Detect which cell encompasses the target text, then output its (X, Y) center coordinate. 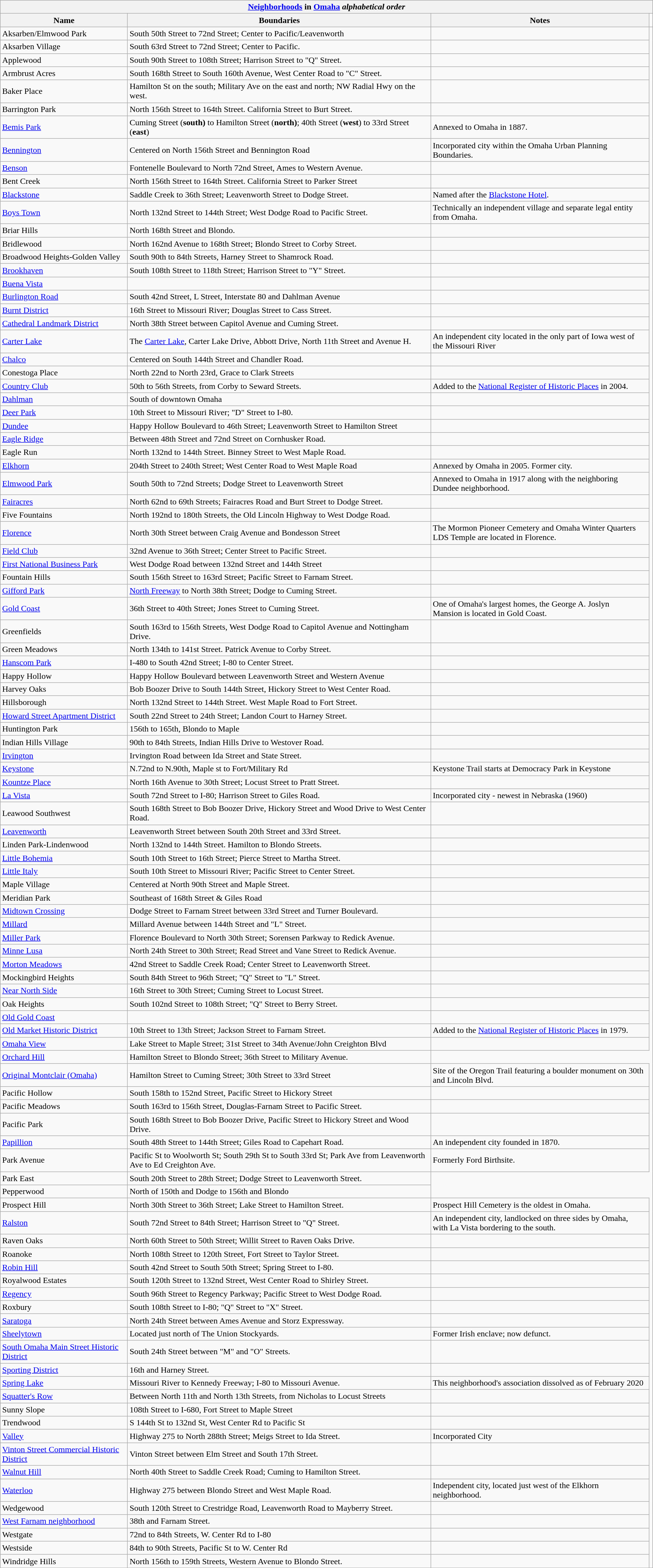
Happy Hollow Boulevard to 46th Street; Leavenworth Street to Hamilton Street (279, 426)
Conestoga Place (64, 373)
Pacific Hollow (64, 1093)
Maple Village (64, 884)
Original Montclair (Omaha) (64, 1075)
This neighborhood's association dissolved as of February 2020 (540, 1383)
Incorporated City (540, 1436)
Prospect Hill (64, 1205)
Annexed to Omaha in 1917 along with the neighboringDundee neighborhood. (540, 483)
Elmwood Park (64, 483)
South 120th Street to 132nd Street, West Center Road to Shirley Street. (279, 1281)
Ralston (64, 1223)
Applewood (64, 60)
Leawood Southwest (64, 813)
Lake Street to Maple Street; 31st Street to 34th Avenue/John Creighton Blvd (279, 1044)
Gold Coast (64, 608)
Regency (64, 1294)
South 72nd Street to 84th Street; Harrison Street to "Q" Street. (279, 1223)
Benson (64, 168)
Eagle Ridge (64, 439)
North 156th Street to 164th Street. California Street to Parker Street (279, 181)
South 108th Street to 118th Street; Harrison Street to "Y" Street. (279, 270)
South 50th Street to 72nd Street; Center to Pacific/Leavenworth (279, 33)
South 24th Street between "M" and "O" Streets. (279, 1351)
Highway 275 between Blondo Street and West Maple Road. (279, 1490)
Located just north of The Union Stockyards. (279, 1334)
North 134th to 141st Street. Patrick Avenue to Corby Street. (279, 649)
Florence (64, 533)
Green Meadows (64, 649)
South 50th to 72nd Streets; Dodge Street to Leavenworth Street (279, 483)
Dahlman (64, 399)
Spring Lake (64, 1383)
Kountze Place (64, 782)
North 24th Street to 30th Street; Read Street and Vane Street to Redick Avenue. (279, 951)
North 38th Street between Capitol Avenue and Cuming Street. (279, 323)
Boundaries (279, 20)
South 20th Street to 28th Street; Dodge Street to Leavenworth Street. (279, 1178)
North 162nd Avenue to 168th Street; Blondo Street to Corby Street. (279, 244)
Westside (64, 1548)
Fountain Hills (64, 577)
Annexed by Omaha in 2005. Former city. (540, 466)
Westgate (64, 1535)
Park East (64, 1178)
Fairacres (64, 502)
Formerly Ford Birthsite. (540, 1160)
South 102nd Street to 108th Street; "Q" Street to Berry Street. (279, 1004)
South 72nd Street to I-80; Harrison Street to Giles Road. (279, 795)
South 84th Street to 96th Street; "Q" Street to "L" Street. (279, 977)
Eagle Run (64, 452)
The Carter Lake, Carter Lake Drive, Abbott Drive, North 11th Street and Avenue H. (279, 341)
Fontenelle Boulevard to North 72nd Street, Ames to Western Avenue. (279, 168)
Site of the Oregon Trail featuring a boulder monument on 30th and Lincoln Blvd. (540, 1075)
Between North 11th and North 13th Streets, from Nicholas to Locust Streets (279, 1396)
Centered on South 144th Street and Chandler Road. (279, 359)
Leavenworth (64, 831)
38th and Farnam Street. (279, 1521)
Added to the National Register of Historic Places in 1979. (540, 1030)
Irvington Road between Ida Street and State Street. (279, 756)
Bemis Park (64, 127)
Centered on North 156th Street and Bennington Road (279, 150)
North 16th Avenue to 30th Street; Locust Street to Pratt Street. (279, 782)
10th Street to Missouri River; "D" Street to I-80. (279, 412)
Minne Lusa (64, 951)
Roanoke (64, 1254)
Pepperwood (64, 1192)
Keystone Trail starts at Democracy Park in Keystone (540, 769)
One of Omaha's largest homes, the George A. JoslynMansion is located in Gold Coast. (540, 608)
Oak Heights (64, 1004)
36th Street to 40th Street; Jones Street to Cuming Street. (279, 608)
North 156th Street to 164th Street. California Street to Burt Street. (279, 109)
Bridlewood (64, 244)
Bob Boozer Drive to South 144th Street, Hickory Street to West Center Road. (279, 689)
Walnut Hill (64, 1472)
An independent city founded in 1870. (540, 1142)
Greenfields (64, 631)
Dodge Street to Farnam Street between 33rd Street and Turner Boulevard. (279, 911)
South 96th Street to Regency Parkway; Pacific Street to West Dodge Road. (279, 1294)
72nd to 84th Streets, W. Center Rd to I-80 (279, 1535)
South 10th Street to 16th Street; Pierce Street to Martha Street. (279, 858)
Pacific Meadows (64, 1106)
Waterloo (64, 1490)
South 120th Street to Crestridge Road, Leavenworth Road to Mayberry Street. (279, 1508)
Hanscom Park (64, 662)
Old Market Historic District (64, 1030)
Irvington (64, 756)
Little Bohemia (64, 858)
Windridge Hills (64, 1561)
Midtown Crossing (64, 911)
South 90th to 84th Streets, Harney Street to Shamrock Road. (279, 257)
North 30th Street to 36th Street; Lake Street to Hamilton Street. (279, 1205)
42nd Street to Saddle Creek Road; Center Street to Leavenworth Street. (279, 964)
Aksarben/Elmwood Park (64, 33)
South 163rd to 156th Street, Douglas-Farnam Street to Pacific Street. (279, 1106)
South 158th to 152nd Street, Pacific Street to Hickory Street (279, 1093)
Robin Hill (64, 1267)
Notes (540, 20)
Howard Street Apartment District (64, 716)
North 132nd Street to 144th Street; West Dodge Road to Pacific Street. (279, 213)
Vinton Street between Elm Street and South 17th Street. (279, 1454)
90th to 84th Streets, Indian Hills Drive to Westover Road. (279, 742)
Name (64, 20)
North 62nd to 69th Streets; Fairacres Road and Burt Street to Dodge Street. (279, 502)
South 168th Street to Bob Boozer Drive, Hickory Street and Wood Drive to West Center Road. (279, 813)
South 163rd to 156th Streets, West Dodge Road to Capitol Avenue and Nottingham Drive. (279, 631)
North 22nd to North 23rd, Grace to Clark Streets (279, 373)
South 90th Street to 108th Street; Harrison Street to "Q" Street. (279, 60)
The Mormon Pioneer Cemetery and Omaha Winter QuartersLDS Temple are located in Florence. (540, 533)
Omaha View (64, 1044)
156th to 165th, Blondo to Maple (279, 729)
North Freeway to North 38th Street; Dodge to Cuming Street. (279, 591)
South 168th Street to Bob Boozer Drive, Pacific Street to Hickory Street and Wood Drive. (279, 1124)
Sheelytown (64, 1334)
North 192nd to 180th Streets, the Old Lincoln Highway to West Dodge Road. (279, 515)
South Omaha Main Street Historic District (64, 1351)
N.72nd to N.90th, Maple st to Fort/Military Rd (279, 769)
Millard (64, 924)
North 132nd to 144th Street. Hamilton to Blondo Streets. (279, 845)
Five Fountains (64, 515)
Linden Park-Lindenwood (64, 845)
Named after the Blackstone Hotel. (540, 194)
North 168th Street and Blondo. (279, 231)
Keystone (64, 769)
Southeast of 168th Street & Giles Road (279, 898)
Broadwood Heights-Golden Valley (64, 257)
Burnt District (64, 310)
North 40th Street to Saddle Creek Road; Cuming to Hamilton Street. (279, 1472)
Annexed to Omaha in 1887. (540, 127)
La Vista (64, 795)
Hillsborough (64, 703)
Hamilton Street to Blondo Street; 36th Street to Military Avenue. (279, 1057)
Former Irish enclave; now defunct. (540, 1334)
South 168th Street to South 160th Avenue, West Center Road to "C" Street. (279, 73)
North 30th Street between Craig Avenue and Bondesson Street (279, 533)
Bennington (64, 150)
Added to the National Register of Historic Places in 2004. (540, 386)
Cuming Street (south) to Hamilton Street (north); 40th Street (west) to 33rd Street (east) (279, 127)
Bent Creek (64, 181)
Happy Hollow (64, 676)
Brookhaven (64, 270)
Gifford Park (64, 591)
Near North Side (64, 991)
16th Street to 30th Street; Cuming Street to Locust Street. (279, 991)
Meridian Park (64, 898)
204th Street to 240th Street; West Center Road to West Maple Road (279, 466)
Technically an independent village and separate legal entity from Omaha. (540, 213)
Chalco (64, 359)
50th to 56th Streets, from Corby to Seward Streets. (279, 386)
I-480 to South 42nd Street; I-80 to Center Street. (279, 662)
Barrington Park (64, 109)
Sunny Slope (64, 1410)
Hamilton St on the south; Military Ave on the east and north; NW Radial Hwy on the west. (279, 91)
Mockingbird Heights (64, 977)
Papillion (64, 1142)
10th Street to 13th Street; Jackson Street to Farnam Street. (279, 1030)
Boys Town (64, 213)
North 24th Street between Ames Avenue and Storz Expressway. (279, 1320)
Saratoga (64, 1320)
Burlington Road (64, 297)
Wedgewood (64, 1508)
North 132nd to 144th Street. Binney Street to West Maple Road. (279, 452)
South 63rd Street to 72nd Street; Center to Pacific. (279, 47)
North 108th Street to 120th Street, Fort Street to Taylor Street. (279, 1254)
Vinton Street Commercial Historic District (64, 1454)
Millard Avenue between 144th Street and "L" Street. (279, 924)
32nd Avenue to 36th Street; Center Street to Pacific Street. (279, 551)
North 132nd Street to 144th Street. West Maple Road to Fort Street. (279, 703)
Between 48th Street and 72nd Street on Cornhusker Road. (279, 439)
108th Street to I-680, Fort Street to Maple Street (279, 1410)
West Farnam neighborhood (64, 1521)
Country Club (64, 386)
Baker Place (64, 91)
Raven Oaks (64, 1241)
Orchard Hill (64, 1057)
Deer Park (64, 412)
Armbrust Acres (64, 73)
Incorporated city within the Omaha Urban Planning Boundaries. (540, 150)
Centered at North 90th Street and Maple Street. (279, 884)
Royalwood Estates (64, 1281)
Incorporated city - newest in Nebraska (1960) (540, 795)
South 10th Street to Missouri River; Pacific Street to Center Street. (279, 871)
Indian Hills Village (64, 742)
Saddle Creek to 36th Street; Leavenworth Street to Dodge Street. (279, 194)
Aksarben Village (64, 47)
Huntington Park (64, 729)
Cathedral Landmark District (64, 323)
North 60th Street to 50th Street; Willit Street to Raven Oaks Drive. (279, 1241)
Park Avenue (64, 1160)
Neighborhoods in Omaha alphabetical order (326, 7)
Old Gold Coast (64, 1017)
Dundee (64, 426)
S 144th St to 132nd St, West Center Rd to Pacific St (279, 1423)
16th and Harney Street. (279, 1370)
South 22nd Street to 24th Street; Landon Court to Harney Street. (279, 716)
An independent city located in the only part of Iowa west ofthe Missouri River (540, 341)
West Dodge Road between 132nd Street and 144th Street (279, 564)
Pacific St to Woolworth St; South 29th St to South 33rd St; Park Ave from Leavenworth Ave to Ed Creighton Ave. (279, 1160)
Little Italy (64, 871)
Briar Hills (64, 231)
South 108th Street to I-80; "Q" Street to "X" Street. (279, 1307)
North of 150th and Dodge to 156th and Blondo (279, 1192)
Independent city, located just west of the Elkhorn neighborhood. (540, 1490)
Elkhorn (64, 466)
Happy Hollow Boulevard between Leavenworth Street and Western Avenue (279, 676)
Field Club (64, 551)
Leavenworth Street between South 20th Street and 33rd Street. (279, 831)
Florence Boulevard to North 30th Street; Sorensen Parkway to Redick Avenue. (279, 938)
South 42nd Street to South 50th Street; Spring Street to I-80. (279, 1267)
First National Business Park (64, 564)
Miller Park (64, 938)
Valley (64, 1436)
Hamilton Street to Cuming Street; 30th Street to 33rd Street (279, 1075)
Trendwood (64, 1423)
South 42nd Street, L Street, Interstate 80 and Dahlman Avenue (279, 297)
Highway 275 to North 288th Street; Meigs Street to Ida Street. (279, 1436)
South 156th Street to 163rd Street; Pacific Street to Farnam Street. (279, 577)
Harvey Oaks (64, 689)
North 156th to 159th Streets, Western Avenue to Blondo Street. (279, 1561)
Carter Lake (64, 341)
Pacific Park (64, 1124)
Sporting District (64, 1370)
Prospect Hill Cemetery is the oldest in Omaha. (540, 1205)
16th Street to Missouri River; Douglas Street to Cass Street. (279, 310)
Missouri River to Kennedy Freeway; I-80 to Missouri Avenue. (279, 1383)
Roxbury (64, 1307)
South of downtown Omaha (279, 399)
An independent city, landlocked on three sides by Omaha,with La Vista bordering to the south. (540, 1223)
Blackstone (64, 194)
South 48th Street to 144th Street; Giles Road to Capehart Road. (279, 1142)
84th to 90th Streets, Pacific St to W. Center Rd (279, 1548)
Buena Vista (64, 284)
Morton Meadows (64, 964)
Squatter's Row (64, 1396)
